Return [X, Y] of the center of cell containing provided text 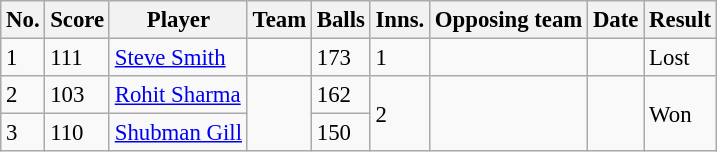
Team [279, 20]
Date [616, 20]
Result [680, 20]
3 [23, 133]
Score [78, 20]
Won [680, 114]
Rohit Sharma [178, 95]
110 [78, 133]
Balls [340, 20]
Shubman Gill [178, 133]
162 [340, 95]
Inns. [400, 20]
Lost [680, 58]
150 [340, 133]
173 [340, 58]
Steve Smith [178, 58]
103 [78, 95]
Opposing team [509, 20]
No. [23, 20]
Player [178, 20]
111 [78, 58]
